Scan for the cell matching the given text and deliver its (X, Y) coordinate at center. 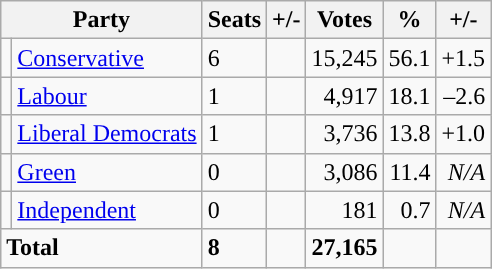
56.1 (410, 58)
15,245 (344, 58)
Votes (344, 20)
11.4 (410, 172)
Total (102, 248)
% (410, 20)
+1.0 (464, 134)
3,086 (344, 172)
27,165 (344, 248)
Labour (107, 96)
Liberal Democrats (107, 134)
13.8 (410, 134)
Independent (107, 210)
–2.6 (464, 96)
Green (107, 172)
6 (234, 58)
Party (102, 20)
0.7 (410, 210)
4,917 (344, 96)
8 (234, 248)
18.1 (410, 96)
181 (344, 210)
Seats (234, 20)
+1.5 (464, 58)
3,736 (344, 134)
Conservative (107, 58)
